Scan for the cell matching the given text and deliver its [X, Y] coordinate at center. 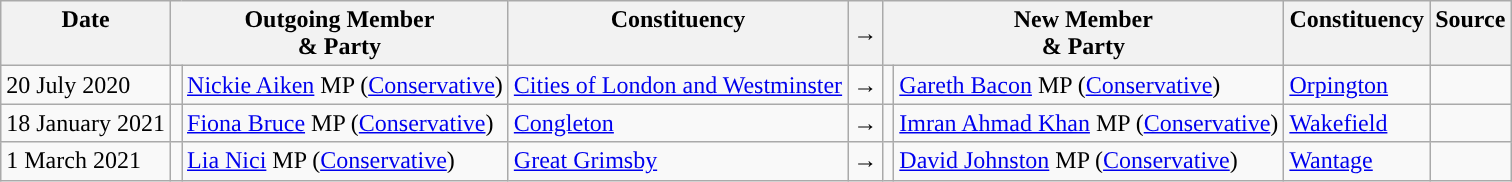
Outgoing Member& Party [339, 34]
Lia Nici MP (Conservative) [346, 161]
Source [1470, 34]
20 July 2020 [86, 85]
Gareth Bacon MP (Conservative) [1089, 85]
Great Grimsby [678, 161]
New Member& Party [1084, 34]
Orpington [1357, 85]
Cities of London and Westminster [678, 85]
Congleton [678, 123]
Imran Ahmad Khan MP (Conservative) [1089, 123]
Wantage [1357, 161]
Fiona Bruce MP (Conservative) [346, 123]
David Johnston MP (Conservative) [1089, 161]
1 March 2021 [86, 161]
18 January 2021 [86, 123]
Nickie Aiken MP (Conservative) [346, 85]
Date [86, 34]
Wakefield [1357, 123]
